Locate the cell with the specified text and output its [x, y] center coordinate. 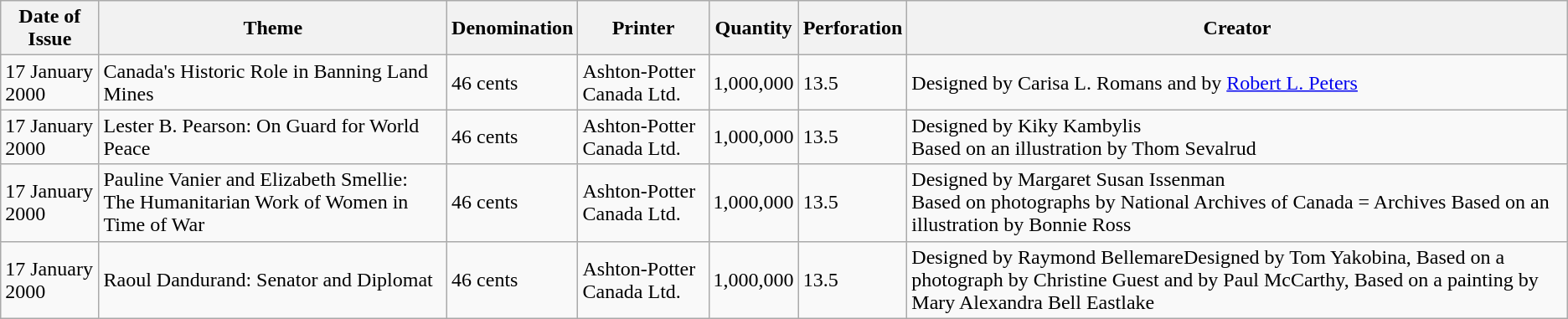
Quantity [754, 28]
Printer [643, 28]
Perforation [853, 28]
Lester B. Pearson: On Guard for World Peace [273, 137]
Pauline Vanier and Elizabeth Smellie: The Humanitarian Work of Women in Time of War [273, 203]
Raoul Dandurand: Senator and Diplomat [273, 280]
Creator [1237, 28]
Designed by Kiky KambylisBased on an illustration by Thom Sevalrud [1237, 137]
Designed by Carisa L. Romans and by Robert L. Peters [1237, 82]
Theme [273, 28]
Designed by Margaret Susan IssenmanBased on photographs by National Archives of Canada = Archives Based on an illustration by Bonnie Ross [1237, 203]
Denomination [513, 28]
Date of Issue [50, 28]
Canada's Historic Role in Banning Land Mines [273, 82]
